Extract the (x, y) coordinate from the center of the cell holding the provided text.  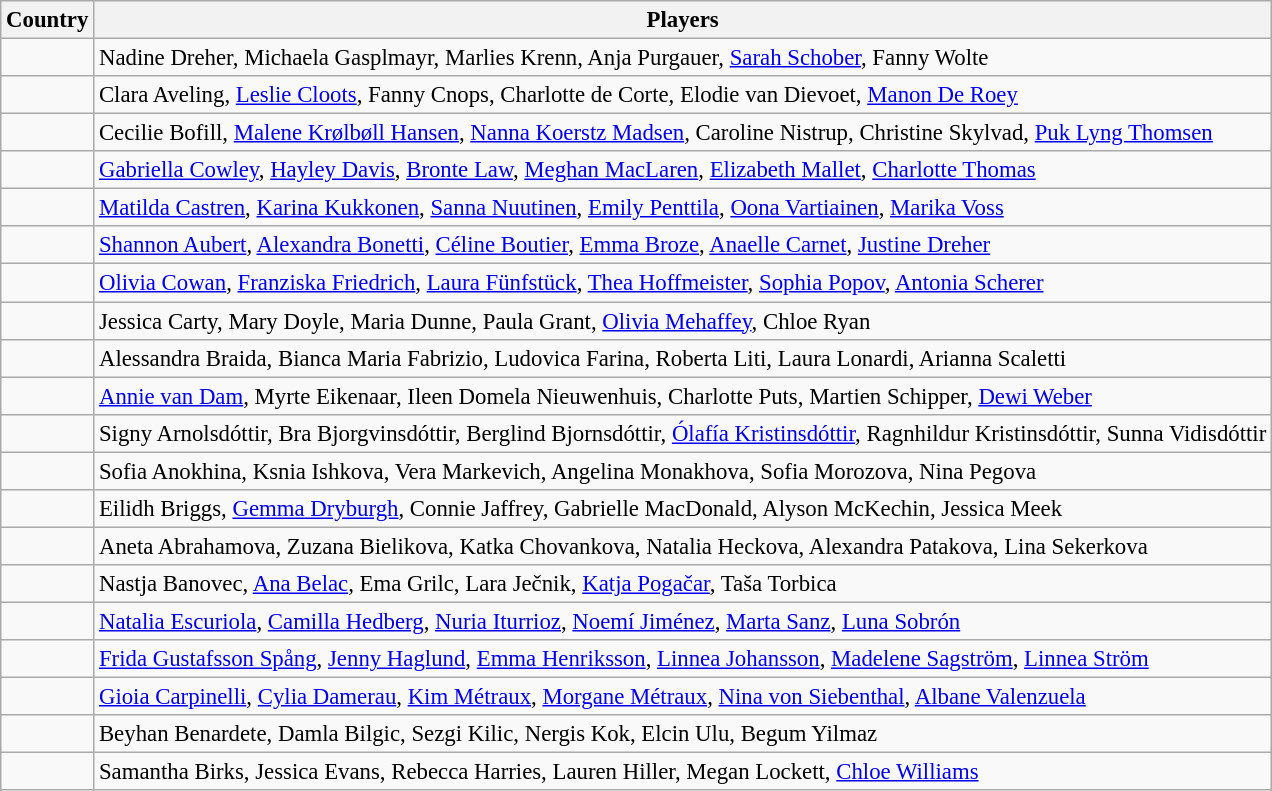
Cecilie Bofill, Malene Krølbøll Hansen, Nanna Koerstz Madsen, Caroline Nistrup, Christine Skylvad, Puk Lyng Thomsen (683, 133)
Nadine Dreher, Michaela Gasplmayr, Marlies Krenn, Anja Purgauer, Sarah Schober, Fanny Wolte (683, 58)
Signy Arnolsdóttir, Bra Bjorgvinsdóttir, Berglind Bjornsdóttir, Ólafía Kristinsdóttir, Ragnhildur Kristinsdóttir, Sunna Vidisdóttir (683, 433)
Alessandra Braida, Bianca Maria Fabrizio, Ludovica Farina, Roberta Liti, Laura Lonardi, Arianna Scaletti (683, 358)
Beyhan Benardete, Damla Bilgic, Sezgi Kilic, Nergis Kok, Elcin Ulu, Begum Yilmaz (683, 734)
Shannon Aubert, Alexandra Bonetti, Céline Boutier, Emma Broze, Anaelle Carnet, Justine Dreher (683, 245)
Olivia Cowan, Franziska Friedrich, Laura Fünfstück, Thea Hoffmeister, Sophia Popov, Antonia Scherer (683, 283)
Country (48, 20)
Players (683, 20)
Jessica Carty, Mary Doyle, Maria Dunne, Paula Grant, Olivia Mehaffey, Chloe Ryan (683, 321)
Nastja Banovec, Ana Belac, Ema Grilc, Lara Ječnik, Katja Pogačar, Taša Torbica (683, 584)
Frida Gustafsson Spång, Jenny Haglund, Emma Henriksson, Linnea Johansson, Madelene Sagström, Linnea Ström (683, 659)
Matilda Castren, Karina Kukkonen, Sanna Nuutinen, Emily Penttila, Oona Vartiainen, Marika Voss (683, 208)
Sofia Anokhina, Ksnia Ishkova, Vera Markevich, Angelina Monakhova, Sofia Morozova, Nina Pegova (683, 471)
Clara Aveling, Leslie Cloots, Fanny Cnops, Charlotte de Corte, Elodie van Dievoet, Manon De Roey (683, 95)
Eilidh Briggs, Gemma Dryburgh, Connie Jaffrey, Gabrielle MacDonald, Alyson McKechin, Jessica Meek (683, 509)
Gioia Carpinelli, Cylia Damerau, Kim Métraux, Morgane Métraux, Nina von Siebenthal, Albane Valenzuela (683, 697)
Annie van Dam, Myrte Eikenaar, Ileen Domela Nieuwenhuis, Charlotte Puts, Martien Schipper, Dewi Weber (683, 396)
Aneta Abrahamova, Zuzana Bielikova, Katka Chovankova, Natalia Heckova, Alexandra Patakova, Lina Sekerkova (683, 546)
Natalia Escuriola, Camilla Hedberg, Nuria Iturrioz, Noemí Jiménez, Marta Sanz, Luna Sobrón (683, 621)
Samantha Birks, Jessica Evans, Rebecca Harries, Lauren Hiller, Megan Lockett, Chloe Williams (683, 772)
Gabriella Cowley, Hayley Davis, Bronte Law, Meghan MacLaren, Elizabeth Mallet, Charlotte Thomas (683, 170)
